Return the [X, Y] coordinate for the center point of the cell that contains the specified text.  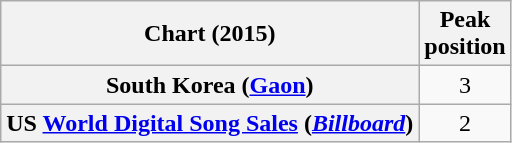
Chart (2015) [210, 34]
2 [465, 123]
South Korea (Gaon) [210, 85]
3 [465, 85]
Peak position [465, 34]
US World Digital Song Sales (Billboard) [210, 123]
